Locate the cell with the specified text and output its (X, Y) center coordinate. 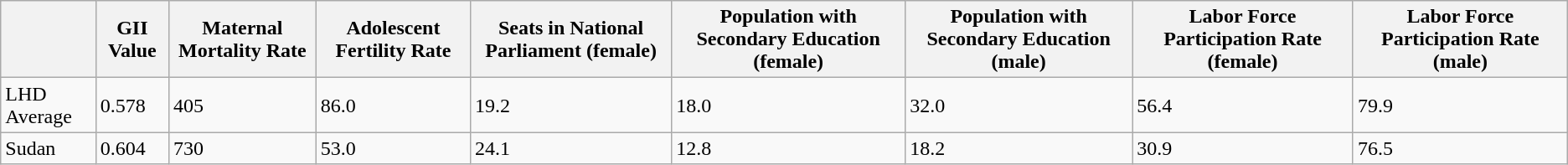
Sudan (49, 148)
Population with Secondary Education (male) (1019, 39)
Maternal Mortality Rate (242, 39)
LHD Average (49, 106)
79.9 (1460, 106)
Labor Force Participation Rate (female) (1243, 39)
24.1 (571, 148)
32.0 (1019, 106)
56.4 (1243, 106)
30.9 (1243, 148)
86.0 (393, 106)
12.8 (789, 148)
18.0 (789, 106)
Population with Secondary Education (female) (789, 39)
19.2 (571, 106)
Labor Force Participation Rate (male) (1460, 39)
405 (242, 106)
Seats in National Parliament (female) (571, 39)
53.0 (393, 148)
730 (242, 148)
0.604 (132, 148)
18.2 (1019, 148)
76.5 (1460, 148)
0.578 (132, 106)
GII Value (132, 39)
Adolescent Fertility Rate (393, 39)
